Scan for the cell matching the given text and deliver its (x, y) coordinate at center. 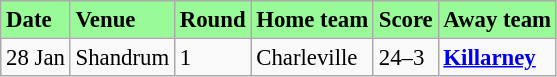
Killarney (497, 57)
Round (212, 19)
28 Jan (36, 57)
Away team (497, 19)
Score (406, 19)
Shandrum (122, 57)
Home team (312, 19)
24–3 (406, 57)
Date (36, 19)
Charleville (312, 57)
1 (212, 57)
Venue (122, 19)
